Extract the (X, Y) coordinate from the center of the cell holding the provided text.  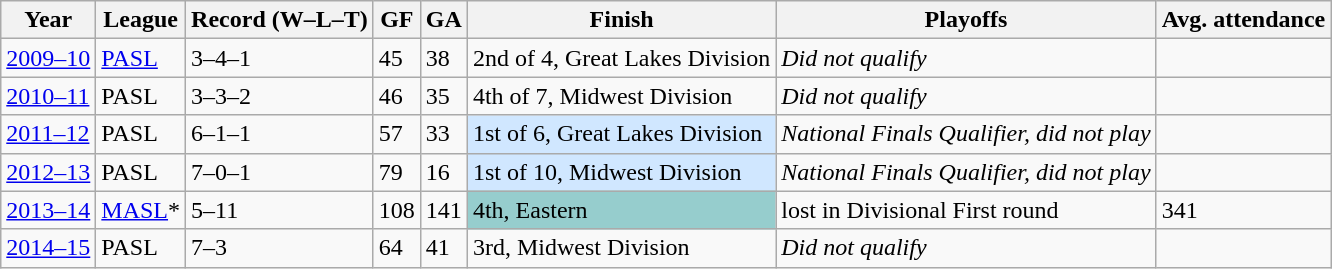
6–1–1 (280, 134)
41 (444, 248)
League (141, 20)
1st of 10, Midwest Division (621, 172)
141 (444, 210)
GF (396, 20)
4th of 7, Midwest Division (621, 96)
7–3 (280, 248)
45 (396, 58)
Year (48, 20)
2nd of 4, Great Lakes Division (621, 58)
Finish (621, 20)
Record (W–L–T) (280, 20)
Avg. attendance (1244, 20)
4th, Eastern (621, 210)
MASL* (141, 210)
2011–12 (48, 134)
GA (444, 20)
64 (396, 248)
46 (396, 96)
35 (444, 96)
2014–15 (48, 248)
lost in Divisional First round (966, 210)
3–3–2 (280, 96)
341 (1244, 210)
Playoffs (966, 20)
2010–11 (48, 96)
79 (396, 172)
2013–14 (48, 210)
2012–13 (48, 172)
7–0–1 (280, 172)
3rd, Midwest Division (621, 248)
5–11 (280, 210)
2009–10 (48, 58)
16 (444, 172)
3–4–1 (280, 58)
108 (396, 210)
38 (444, 58)
57 (396, 134)
33 (444, 134)
1st of 6, Great Lakes Division (621, 134)
